Capture the cell that displays the provided text and extract its [X, Y] central coordinate. 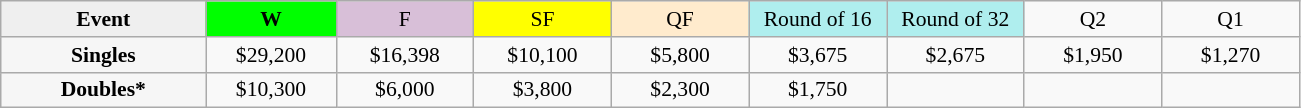
SF [543, 19]
$6,000 [405, 90]
$2,300 [680, 90]
$1,270 [1231, 55]
$29,200 [271, 55]
$1,950 [1093, 55]
Q2 [1093, 19]
$2,675 [955, 55]
Q1 [1231, 19]
Round of 32 [955, 19]
$10,100 [543, 55]
F [405, 19]
W [271, 19]
$10,300 [271, 90]
Event [104, 19]
$16,398 [405, 55]
Singles [104, 55]
QF [680, 19]
$3,800 [543, 90]
Doubles* [104, 90]
$1,750 [818, 90]
$3,675 [818, 55]
Round of 16 [818, 19]
$5,800 [680, 55]
